Pinpoint the cell where the given text exists, returning its (x, y) midpoint coordinate. 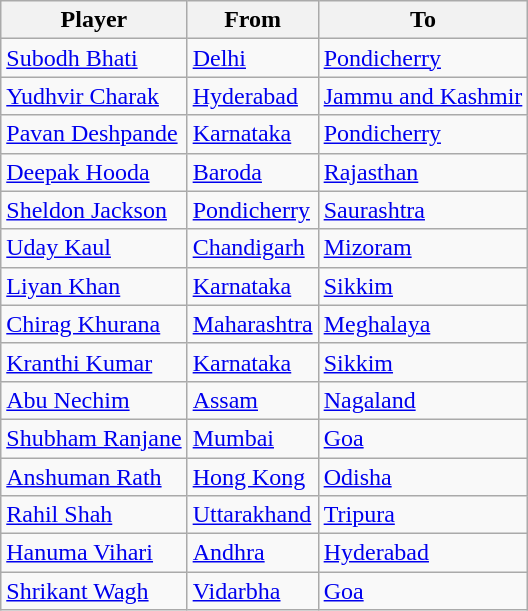
Abu Nechim (94, 400)
Saurashtra (423, 210)
Tripura (423, 515)
Mumbai (252, 438)
Deepak Hooda (94, 172)
Rahil Shah (94, 515)
Maharashtra (252, 324)
Sheldon Jackson (94, 210)
Chirag Khurana (94, 324)
Rajasthan (423, 172)
Kranthi Kumar (94, 362)
Meghalaya (423, 324)
Vidarbha (252, 591)
Chandigarh (252, 248)
Nagaland (423, 400)
From (252, 20)
Uttarakhand (252, 515)
Jammu and Kashmir (423, 96)
Shrikant Wagh (94, 591)
Liyan Khan (94, 286)
Uday Kaul (94, 248)
Odisha (423, 477)
Shubham Ranjane (94, 438)
To (423, 20)
Player (94, 20)
Delhi (252, 58)
Assam (252, 400)
Hanuma Vihari (94, 553)
Yudhvir Charak (94, 96)
Baroda (252, 172)
Andhra (252, 553)
Hong Kong (252, 477)
Anshuman Rath (94, 477)
Mizoram (423, 248)
Pavan Deshpande (94, 134)
Subodh Bhati (94, 58)
